Scan for the cell matching the given text and deliver its (x, y) coordinate at center. 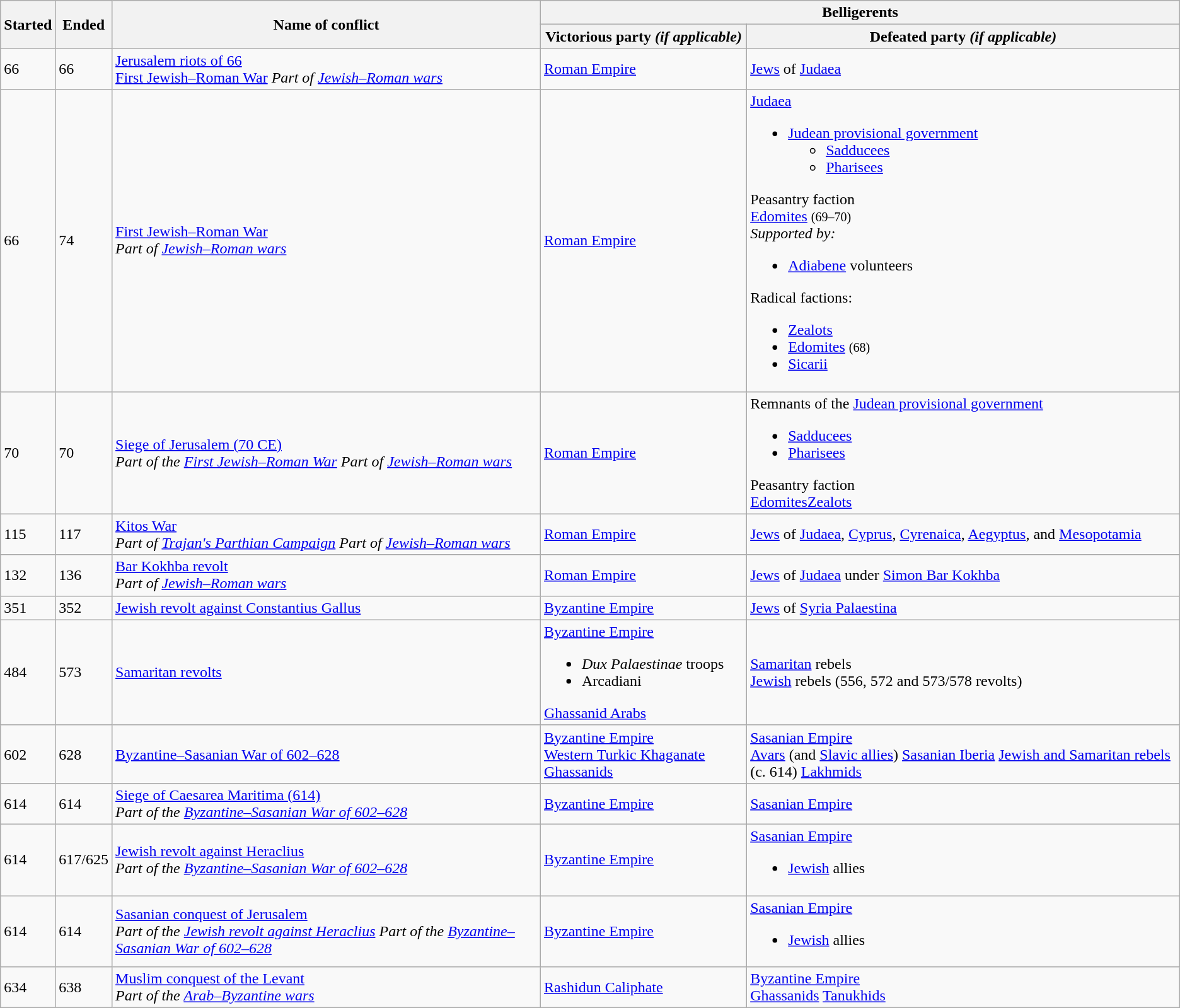
351 (28, 608)
Jews of Judaea, Cyprus, Cyrenaica, Aegyptus, and Mesopotamia (963, 535)
602 (28, 754)
Started (28, 25)
74 (84, 241)
Jews of Judaea under Simon Bar Kokhba (963, 575)
Bar Kokhba revoltPart of Jewish–Roman wars (327, 575)
Jews of Judaea (963, 69)
Belligerents (860, 13)
Sasanian Empire (963, 803)
634 (28, 987)
638 (84, 987)
Jerusalem riots of 66First Jewish–Roman War Part of Jewish–Roman wars (327, 69)
Byzantine EmpireDux Palaestinae troopsArcadianiGhassanid Arabs (644, 672)
First Jewish–Roman WarPart of Jewish–Roman wars (327, 241)
Sasanian conquest of JerusalemPart of the Jewish revolt against Heraclius Part of the Byzantine–Sasanian War of 602–628 (327, 930)
117 (84, 535)
Byzantine–Sasanian War of 602–628 (327, 754)
Name of conflict (327, 25)
Samaritan rebelsJewish rebels (556, 572 and 573/578 revolts) (963, 672)
Ended (84, 25)
Rashidun Caliphate (644, 987)
352 (84, 608)
Jewish revolt against Constantius Gallus (327, 608)
Byzantine EmpireGhassanids Tanukhids (963, 987)
484 (28, 672)
617/625 (84, 860)
136 (84, 575)
Byzantine EmpireWestern Turkic Khaganate Ghassanids (644, 754)
573 (84, 672)
Remnants of the Judean provisional governmentSadduceesPhariseesPeasantry factionEdomitesZealots (963, 453)
628 (84, 754)
Victorious party (if applicable) (644, 37)
Defeated party (if applicable) (963, 37)
Siege of Jerusalem (70 CE)Part of the First Jewish–Roman War Part of Jewish–Roman wars (327, 453)
Jewish revolt against HeracliusPart of the Byzantine–Sasanian War of 602–628 (327, 860)
132 (28, 575)
Siege of Caesarea Maritima (614)Part of the Byzantine–Sasanian War of 602–628 (327, 803)
Kitos WarPart of Trajan's Parthian Campaign Part of Jewish–Roman wars (327, 535)
115 (28, 535)
Sasanian EmpireAvars (and Slavic allies) Sasanian Iberia Jewish and Samaritan rebels (c. 614) Lakhmids (963, 754)
Jews of Syria Palaestina (963, 608)
Muslim conquest of the LevantPart of the Arab–Byzantine wars (327, 987)
Samaritan revolts (327, 672)
